Pinpoint the cell where the given text exists, returning its (x, y) midpoint coordinate. 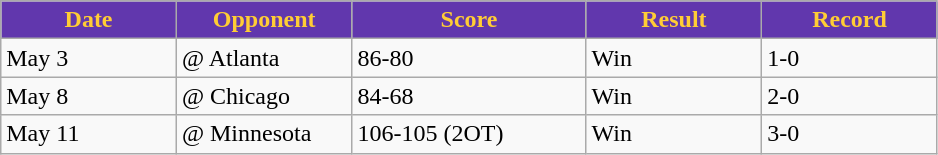
Date (89, 20)
106-105 (2OT) (469, 134)
Opponent (264, 20)
Score (469, 20)
86-80 (469, 58)
@ Atlanta (264, 58)
@ Chicago (264, 96)
3-0 (850, 134)
Result (674, 20)
May 11 (89, 134)
2-0 (850, 96)
May 3 (89, 58)
1-0 (850, 58)
Record (850, 20)
@ Minnesota (264, 134)
84-68 (469, 96)
May 8 (89, 96)
